Return the (x, y) coordinate for the center point of the cell that contains the specified text.  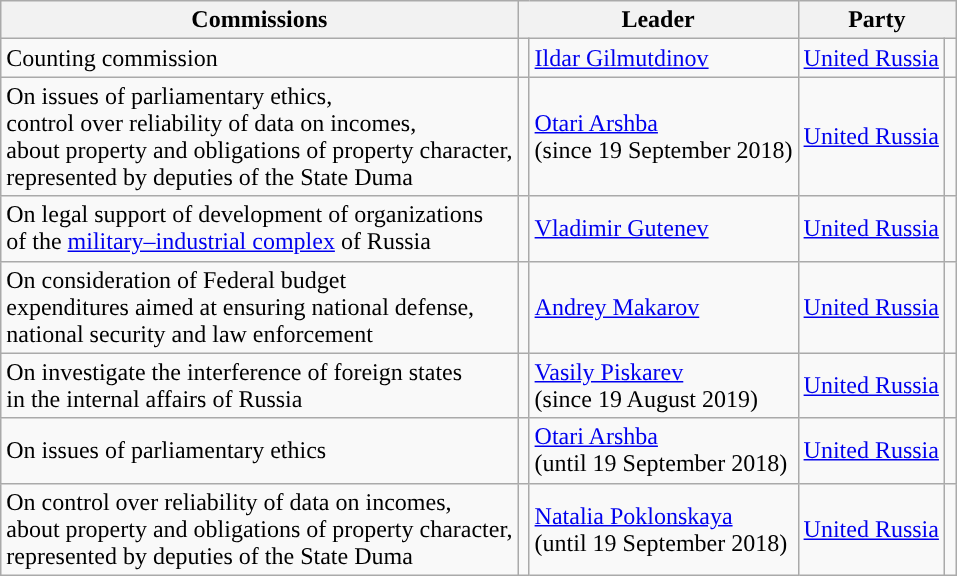
On issues of parliamentary ethics (260, 450)
Otari Arshba(since 19 September 2018) (664, 136)
Leader (658, 20)
Natalia Poklonskaya(until 19 September 2018) (664, 529)
On control over reliability of data on incomes,about property and obligations of property character,represented by deputies of the State Duma (260, 529)
Vasily Piskarev(since 19 August 2019) (664, 386)
On legal support of development of organizationsof the military–industrial complex of Russia (260, 228)
Party (876, 20)
Otari Arshba(until 19 September 2018) (664, 450)
On consideration of Federal budgetexpenditures aimed at ensuring national defense,national security and law enforcement (260, 307)
On investigate the interference of foreign statesin the internal affairs of Russia (260, 386)
Ildar Gilmutdinov (664, 58)
Vladimir Gutenev (664, 228)
Counting commission (260, 58)
Andrey Makarov (664, 307)
Commissions (260, 20)
